Capture the cell that displays the provided text and extract its (x, y) central coordinate. 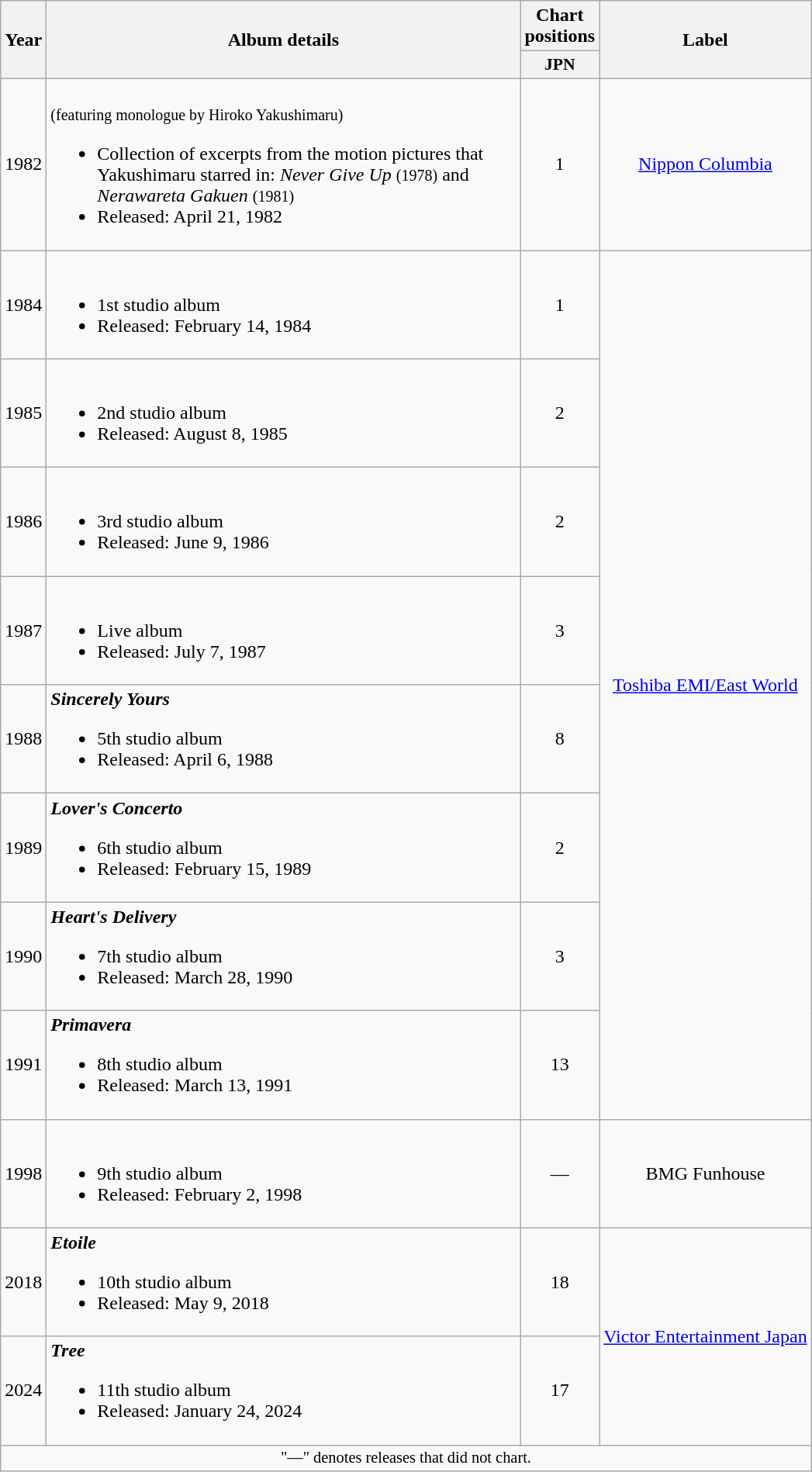
Chart positions (560, 26)
Lover's Concerto6th studio albumReleased: February 15, 1989 (284, 848)
3rd studio albumReleased: June 9, 1986 (284, 522)
9th studio albumReleased: February 2, 1998 (284, 1173)
18 (560, 1282)
17 (560, 1391)
Nippon Columbia (706, 164)
1985 (23, 413)
JPN (560, 65)
1989 (23, 848)
Etoile10th studio albumReleased: May 9, 2018 (284, 1282)
Victor Entertainment Japan (706, 1336)
Live albumReleased: July 7, 1987 (284, 631)
Album details (284, 40)
1987 (23, 631)
1984 (23, 304)
1998 (23, 1173)
Tree11th studio albumReleased: January 24, 2024 (284, 1391)
1990 (23, 956)
2024 (23, 1391)
Heart's Delivery7th studio albumReleased: March 28, 1990 (284, 956)
— (560, 1173)
"—" denotes releases that did not chart. (406, 1458)
Label (706, 40)
1988 (23, 739)
BMG Funhouse (706, 1173)
1st studio albumReleased: February 14, 1984 (284, 304)
1986 (23, 522)
Year (23, 40)
Toshiba EMI/East World (706, 684)
1991 (23, 1065)
8 (560, 739)
Sincerely Yours5th studio albumReleased: April 6, 1988 (284, 739)
2018 (23, 1282)
13 (560, 1065)
1982 (23, 164)
Primavera8th studio albumReleased: March 13, 1991 (284, 1065)
2nd studio albumReleased: August 8, 1985 (284, 413)
